Search for the cell housing the specified text and yield its (X, Y) center coordinate. 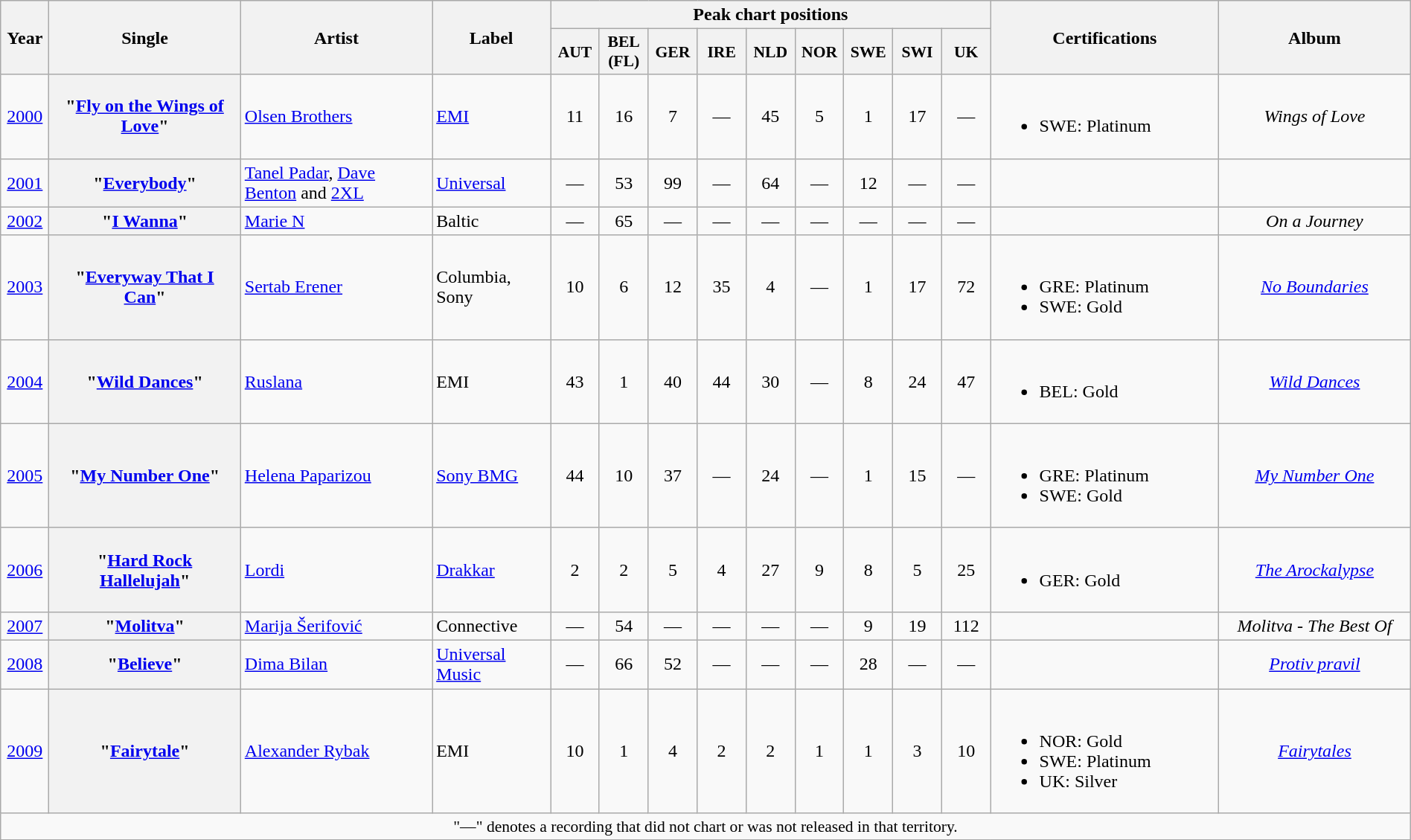
Baltic (491, 221)
Certifications (1104, 37)
65 (624, 221)
Molitva - The Best Of (1315, 626)
Sertab Erener (336, 287)
BEL(FL) (624, 52)
NOR (819, 52)
Helena Paparizou (336, 475)
SWE: Platinum (1104, 116)
Label (491, 37)
Universal Music (491, 664)
Marie N (336, 221)
"—" denotes a recording that did not chart or was not released in that territory. (705, 827)
Sony BMG (491, 475)
43 (575, 381)
GER: Gold (1104, 570)
27 (770, 570)
Artist (336, 37)
"Fairytale" (144, 751)
35 (722, 287)
2003 (25, 287)
"I Wanna" (144, 221)
Album (1315, 37)
2009 (25, 751)
My Number One (1315, 475)
2002 (25, 221)
GER (673, 52)
7 (673, 116)
37 (673, 475)
72 (966, 287)
11 (575, 116)
Lordi (336, 570)
2006 (25, 570)
112 (966, 626)
3 (918, 751)
"Believe" (144, 664)
Wings of Love (1315, 116)
Universal (491, 183)
54 (624, 626)
Connective (491, 626)
SWE (868, 52)
"Wild Dances" (144, 381)
SWI (918, 52)
BEL: Gold (1104, 381)
Columbia, Sony (491, 287)
"Everybody" (144, 183)
16 (624, 116)
"Molitva" (144, 626)
99 (673, 183)
28 (868, 664)
2000 (25, 116)
Peak chart positions (771, 15)
AUT (575, 52)
Dima Bilan (336, 664)
6 (624, 287)
"My Number One" (144, 475)
15 (918, 475)
Marija Šerifović (336, 626)
"Hard Rock Hallelujah" (144, 570)
No Boundaries (1315, 287)
Protiv pravil (1315, 664)
Tanel Padar, Dave Benton and 2XL (336, 183)
On a Journey (1315, 221)
Wild Dances (1315, 381)
Ruslana (336, 381)
Olsen Brothers (336, 116)
"Everyway That I Can" (144, 287)
2007 (25, 626)
2008 (25, 664)
52 (673, 664)
66 (624, 664)
Fairytales (1315, 751)
NOR: GoldSWE: PlatinumUK: Silver (1104, 751)
UK (966, 52)
30 (770, 381)
Drakkar (491, 570)
Alexander Rybak (336, 751)
Single (144, 37)
The Arockalypse (1315, 570)
Year (25, 37)
NLD (770, 52)
40 (673, 381)
IRE (722, 52)
53 (624, 183)
2001 (25, 183)
2005 (25, 475)
2004 (25, 381)
19 (918, 626)
47 (966, 381)
45 (770, 116)
25 (966, 570)
"Fly on the Wings of Love" (144, 116)
64 (770, 183)
